Find where the given text appears and provide that cell's center as [X, Y] coordinate. 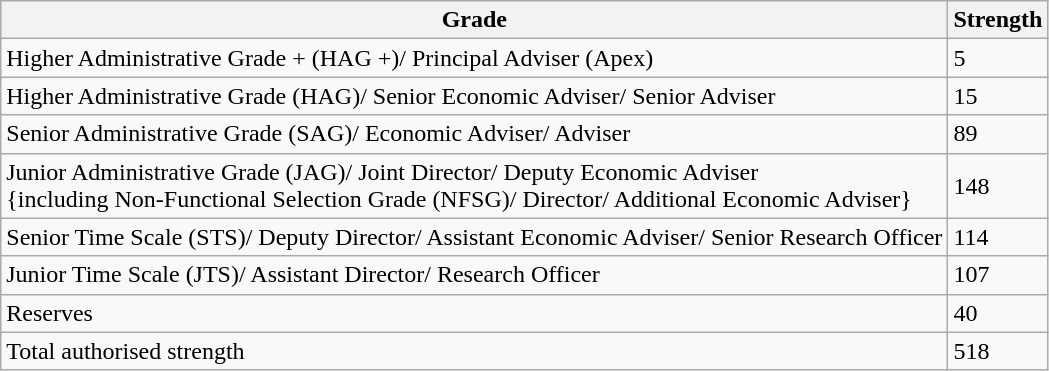
Strength [998, 20]
Junior Time Scale (JTS)/ Assistant Director/ Research Officer [474, 275]
518 [998, 351]
Higher Administrative Grade + (HAG +)/ Principal Adviser (Apex) [474, 58]
Reserves [474, 313]
40 [998, 313]
15 [998, 96]
Senior Administrative Grade (SAG)/ Economic Adviser/ Adviser [474, 134]
89 [998, 134]
107 [998, 275]
Total authorised strength [474, 351]
148 [998, 186]
Senior Time Scale (STS)/ Deputy Director/ Assistant Economic Adviser/ Senior Research Officer [474, 237]
Grade [474, 20]
114 [998, 237]
Higher Administrative Grade (HAG)/ Senior Economic Adviser/ Senior Adviser [474, 96]
5 [998, 58]
